From the cell containing the given text, extract its center point as [x, y] coordinate. 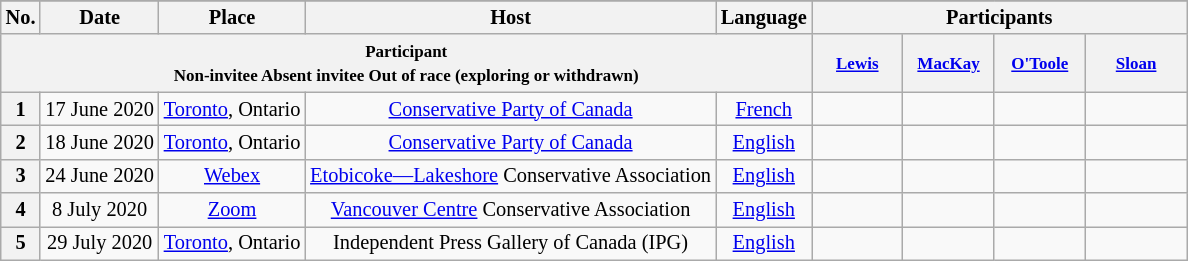
24 June 2020 [99, 176]
Webex [232, 176]
4 [21, 210]
3 [21, 176]
Zoom [232, 210]
Vancouver Centre Conservative Association [510, 210]
Participants [1000, 17]
1 [21, 109]
Lewis [858, 63]
Date [99, 17]
Sloan [1136, 63]
French [764, 109]
MacKay [948, 63]
18 June 2020 [99, 142]
2 [21, 142]
No. [21, 17]
O'Toole [1040, 63]
Language [764, 17]
Independent Press Gallery of Canada (IPG) [510, 243]
8 July 2020 [99, 210]
29 July 2020 [99, 243]
Etobicoke—Lakeshore Conservative Association [510, 176]
Participant Non-invitee Absent invitee Out of race (exploring or withdrawn) [406, 63]
17 June 2020 [99, 109]
Host [510, 17]
5 [21, 243]
Place [232, 17]
